Search for the cell housing the specified text and yield its (x, y) center coordinate. 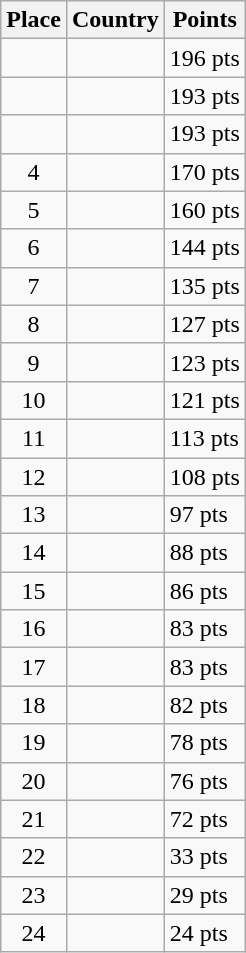
6 (34, 248)
33 pts (204, 857)
13 (34, 515)
15 (34, 591)
14 (34, 553)
78 pts (204, 743)
72 pts (204, 819)
76 pts (204, 781)
Country (115, 20)
Points (204, 20)
12 (34, 477)
23 (34, 895)
5 (34, 210)
7 (34, 286)
8 (34, 324)
135 pts (204, 286)
86 pts (204, 591)
Place (34, 20)
170 pts (204, 172)
123 pts (204, 362)
24 pts (204, 933)
20 (34, 781)
82 pts (204, 705)
19 (34, 743)
4 (34, 172)
108 pts (204, 477)
113 pts (204, 438)
127 pts (204, 324)
144 pts (204, 248)
21 (34, 819)
18 (34, 705)
22 (34, 857)
29 pts (204, 895)
11 (34, 438)
88 pts (204, 553)
9 (34, 362)
24 (34, 933)
196 pts (204, 58)
121 pts (204, 400)
10 (34, 400)
17 (34, 667)
160 pts (204, 210)
97 pts (204, 515)
16 (34, 629)
